Pinpoint the cell where the given text exists, returning its [X, Y] midpoint coordinate. 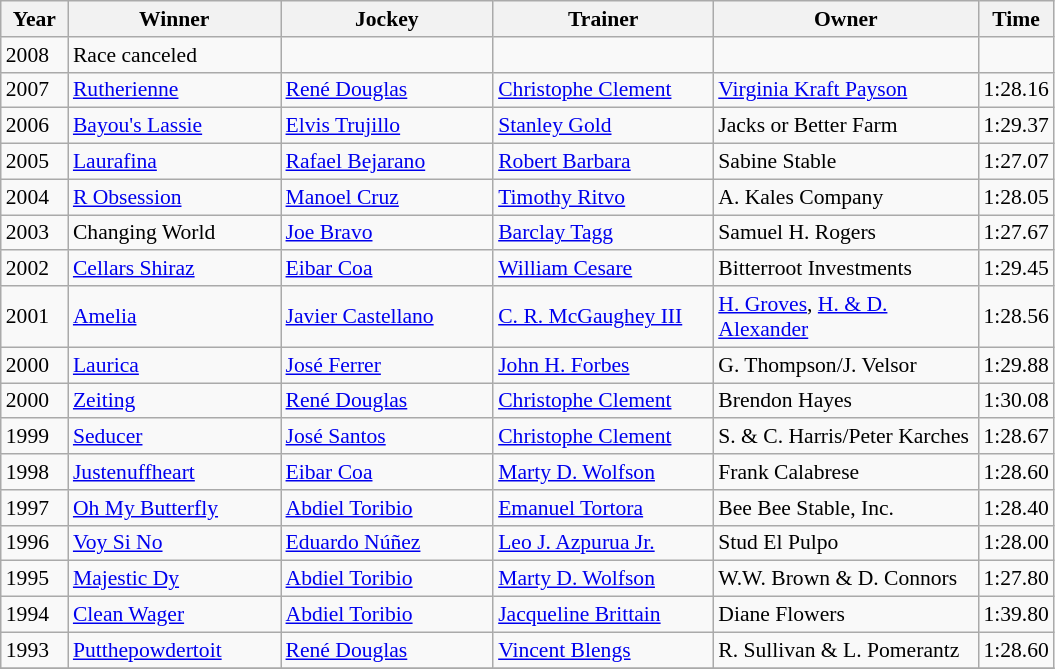
1:27.67 [1016, 233]
Jacqueline Brittain [603, 615]
Stanley Gold [603, 126]
1:29.88 [1016, 365]
1999 [34, 437]
1:28.00 [1016, 543]
2007 [34, 90]
Manoel Cruz [386, 197]
1996 [34, 543]
Seducer [174, 437]
2006 [34, 126]
Virginia Kraft Payson [846, 90]
1:28.16 [1016, 90]
Robert Barbara [603, 162]
2008 [34, 55]
1:30.08 [1016, 401]
Laurafina [174, 162]
Joe Bravo [386, 233]
1:27.07 [1016, 162]
1997 [34, 508]
Amelia [174, 316]
S. & C. Harris/Peter Karches [846, 437]
1993 [34, 650]
Javier Castellano [386, 316]
Laurica [174, 365]
Oh My Butterfly [174, 508]
José Santos [386, 437]
Clean Wager [174, 615]
Elvis Trujillo [386, 126]
Owner [846, 19]
Bitterroot Investments [846, 269]
2001 [34, 316]
Cellars Shiraz [174, 269]
Vincent Blengs [603, 650]
C. R. McGaughey III [603, 316]
2003 [34, 233]
1994 [34, 615]
Race canceled [174, 55]
1:29.45 [1016, 269]
Timothy Ritvo [603, 197]
Bayou's Lassie [174, 126]
Barclay Tagg [603, 233]
Trainer [603, 19]
Sabine Stable [846, 162]
Leo J. Azpurua Jr. [603, 543]
1:39.80 [1016, 615]
1:27.80 [1016, 579]
Changing World [174, 233]
Diane Flowers [846, 615]
Majestic Dy [174, 579]
Voy Si No [174, 543]
Emanuel Tortora [603, 508]
1:28.67 [1016, 437]
José Ferrer [386, 365]
A. Kales Company [846, 197]
1:29.37 [1016, 126]
Time [1016, 19]
William Cesare [603, 269]
Zeiting [174, 401]
1998 [34, 472]
1:28.40 [1016, 508]
Samuel H. Rogers [846, 233]
Jacks or Better Farm [846, 126]
Jockey [386, 19]
Bee Bee Stable, Inc. [846, 508]
Frank Calabrese [846, 472]
Eduardo Núñez [386, 543]
H. Groves, H. & D. Alexander [846, 316]
1:28.05 [1016, 197]
Justenuffheart [174, 472]
2004 [34, 197]
Winner [174, 19]
Rutherienne [174, 90]
1995 [34, 579]
R Obsession [174, 197]
R. Sullivan & L. Pomerantz [846, 650]
John H. Forbes [603, 365]
W.W. Brown & D. Connors [846, 579]
Putthepowdertoit [174, 650]
Year [34, 19]
2002 [34, 269]
Stud El Pulpo [846, 543]
G. Thompson/J. Velsor [846, 365]
Brendon Hayes [846, 401]
2005 [34, 162]
Rafael Bejarano [386, 162]
1:28.56 [1016, 316]
